Return the [x, y] coordinate for the center point of the cell that contains the specified text.  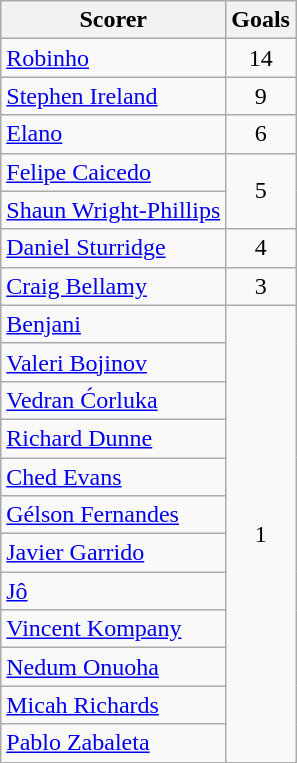
Javier Garrido [114, 553]
Scorer [114, 20]
6 [261, 134]
Pablo Zabaleta [114, 743]
Micah Richards [114, 705]
Jô [114, 591]
1 [261, 534]
Gélson Fernandes [114, 515]
Vincent Kompany [114, 629]
Craig Bellamy [114, 286]
Vedran Ćorluka [114, 400]
9 [261, 96]
Robinho [114, 58]
4 [261, 248]
Nedum Onuoha [114, 667]
Daniel Sturridge [114, 248]
5 [261, 191]
Shaun Wright-Phillips [114, 210]
Goals [261, 20]
Valeri Bojinov [114, 362]
Elano [114, 134]
3 [261, 286]
Stephen Ireland [114, 96]
Ched Evans [114, 477]
Benjani [114, 324]
Richard Dunne [114, 438]
Felipe Caicedo [114, 172]
14 [261, 58]
